Extract the (X, Y) coordinate from the center of the cell holding the provided text.  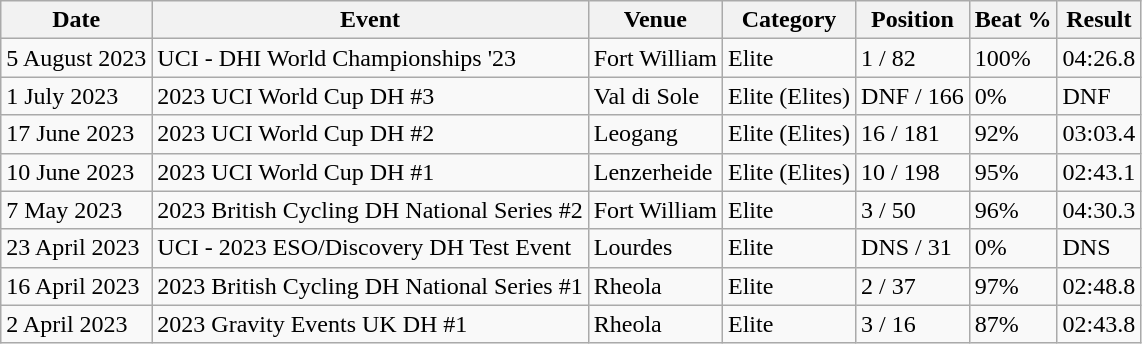
03:03.4 (1099, 134)
02:48.8 (1099, 286)
04:30.3 (1099, 210)
02:43.8 (1099, 324)
Category (790, 20)
16 / 181 (913, 134)
23 April 2023 (76, 248)
DNS (1099, 248)
92% (1013, 134)
10 June 2023 (76, 172)
04:26.8 (1099, 58)
Val di Sole (655, 96)
2 / 37 (913, 286)
87% (1013, 324)
2023 UCI World Cup DH #1 (370, 172)
2023 UCI World Cup DH #3 (370, 96)
Beat % (1013, 20)
2023 Gravity Events UK DH #1 (370, 324)
Lourdes (655, 248)
100% (1013, 58)
UCI - DHI World Championships '23 (370, 58)
DNF (1099, 96)
2023 British Cycling DH National Series #1 (370, 286)
1 / 82 (913, 58)
95% (1013, 172)
10 / 198 (913, 172)
DNS / 31 (913, 248)
Event (370, 20)
16 April 2023 (76, 286)
2023 British Cycling DH National Series #2 (370, 210)
3 / 16 (913, 324)
Result (1099, 20)
Leogang (655, 134)
3 / 50 (913, 210)
Lenzerheide (655, 172)
Position (913, 20)
02:43.1 (1099, 172)
5 August 2023 (76, 58)
17 June 2023 (76, 134)
2 April 2023 (76, 324)
DNF / 166 (913, 96)
Date (76, 20)
96% (1013, 210)
7 May 2023 (76, 210)
Venue (655, 20)
1 July 2023 (76, 96)
97% (1013, 286)
2023 UCI World Cup DH #2 (370, 134)
UCI - 2023 ESO/Discovery DH Test Event (370, 248)
